Identify which cell holds the provided text, then report its [x, y] central coordinate. 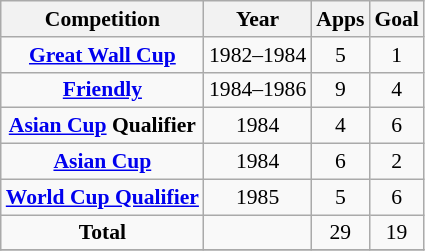
Competition [102, 19]
Apps [340, 19]
1982–1984 [258, 55]
9 [340, 90]
1984–1986 [258, 90]
Year [258, 19]
Friendly [102, 90]
Asian Cup [102, 162]
Total [102, 233]
Great Wall Cup [102, 55]
2 [396, 162]
19 [396, 233]
1985 [258, 197]
Asian Cup Qualifier [102, 126]
World Cup Qualifier [102, 197]
Goal [396, 19]
29 [340, 233]
1 [396, 55]
